Locate the cell with the specified text and output its (X, Y) center coordinate. 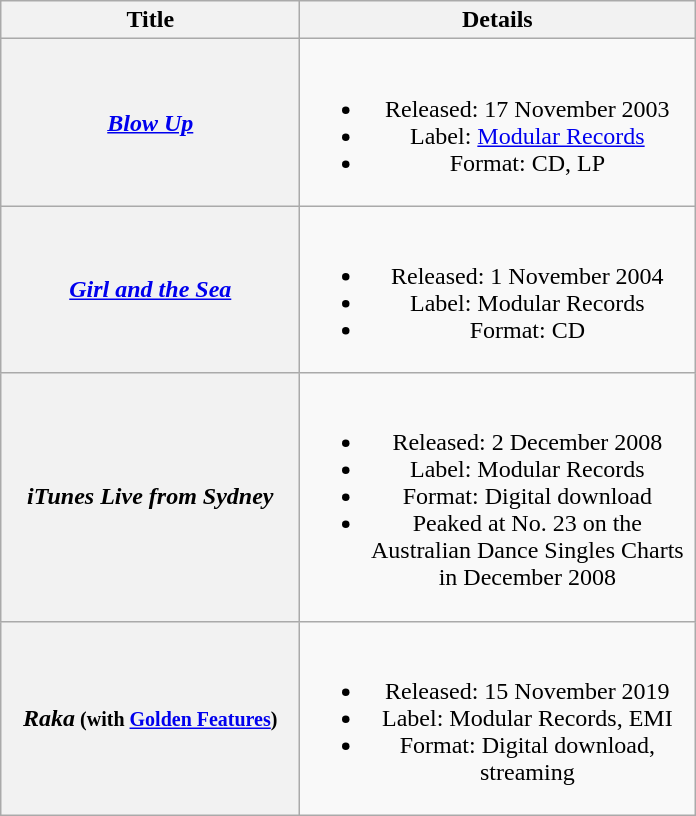
Released: 1 November 2004Label: Modular RecordsFormat: CD (498, 290)
Released: 15 November 2019Label: Modular Records, EMIFormat: Digital download, streaming (498, 718)
iTunes Live from Sydney (150, 497)
Blow Up (150, 122)
Title (150, 20)
Released: 2 December 2008Label: Modular RecordsFormat: Digital downloadPeaked at No. 23 on the Australian Dance Singles Charts in December 2008 (498, 497)
Raka (with Golden Features) (150, 718)
Released: 17 November 2003Label: Modular RecordsFormat: CD, LP (498, 122)
Girl and the Sea (150, 290)
Details (498, 20)
